Determine the (X, Y) coordinate at the center of the cell enclosing the given text.  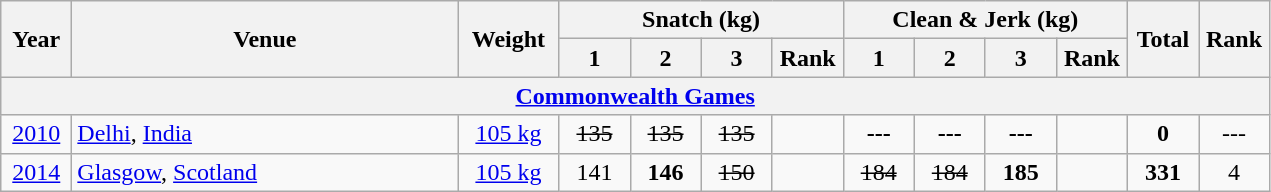
Venue (265, 39)
150 (736, 172)
331 (1162, 172)
141 (594, 172)
2010 (36, 134)
2014 (36, 172)
Year (36, 39)
Weight (508, 39)
185 (1020, 172)
Total (1162, 39)
4 (1234, 172)
Commonwealth Games (636, 96)
0 (1162, 134)
Glasgow, Scotland (265, 172)
Snatch (kg) (701, 20)
Clean & Jerk (kg) (985, 20)
Delhi, India (265, 134)
146 (666, 172)
